Locate the cell with the specified text and output its (x, y) center coordinate. 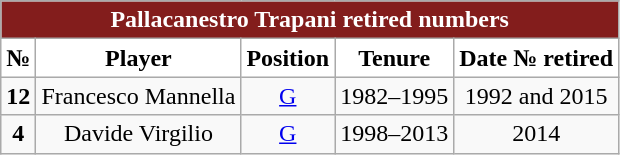
2014 (536, 134)
1982–1995 (394, 96)
№ (18, 58)
Player (138, 58)
Davide Virgilio (138, 134)
1998–2013 (394, 134)
1992 and 2015 (536, 96)
Position (288, 58)
4 (18, 134)
12 (18, 96)
Pallacanestro Trapani retired numbers (310, 20)
Francesco Mannella (138, 96)
Date № retired (536, 58)
Tenure (394, 58)
